Return [X, Y] of the center of cell containing provided text 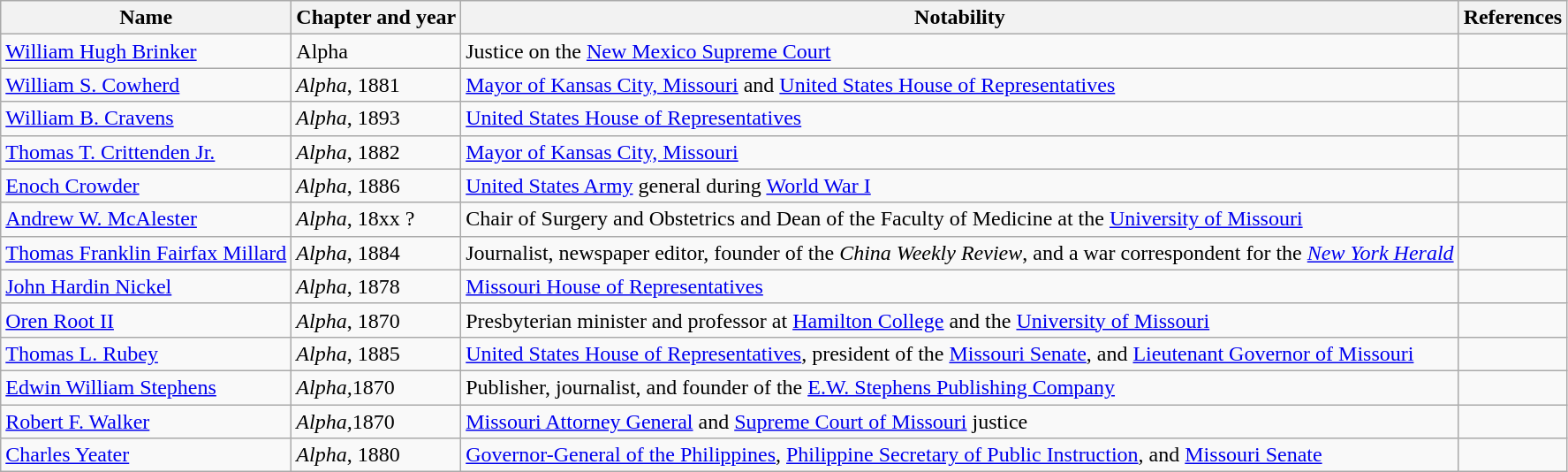
Chapter and year [376, 18]
Thomas T. Crittenden Jr. [147, 152]
Justice on the New Mexico Supreme Court [959, 51]
Alpha, 1880 [376, 455]
Mayor of Kansas City, Missouri and United States House of Representatives [959, 85]
John Hardin Nickel [147, 286]
Oren Root II [147, 320]
Missouri Attorney General and Supreme Court of Missouri justice [959, 422]
Alpha, 1881 [376, 85]
Edwin William Stephens [147, 387]
United States House of Representatives [959, 118]
Alpha, 1886 [376, 186]
Presbyterian minister and professor at Hamilton College and the University of Missouri [959, 320]
Alpha, 1882 [376, 152]
Chair of Surgery and Obstetrics and Dean of the Faculty of Medicine at the University of Missouri [959, 219]
Alpha, 1870 [376, 320]
William Hugh Brinker [147, 51]
Alpha, 1878 [376, 286]
Name [147, 18]
Alpha, 1884 [376, 253]
Thomas L. Rubey [147, 354]
Enoch Crowder [147, 186]
Governor-General of the Philippines, Philippine Secretary of Public Instruction, and Missouri Senate [959, 455]
References [1512, 18]
Alpha, 1893 [376, 118]
Andrew W. McAlester [147, 219]
Alpha, 1885 [376, 354]
Publisher, journalist, and founder of the E.W. Stephens Publishing Company [959, 387]
William S. Cowherd [147, 85]
Journalist, newspaper editor, founder of the China Weekly Review, and a war correspondent for the New York Herald [959, 253]
Alpha, 18xx ? [376, 219]
Robert F. Walker [147, 422]
Charles Yeater [147, 455]
Thomas Franklin Fairfax Millard [147, 253]
Alpha [376, 51]
United States Army general during World War I [959, 186]
Missouri House of Representatives [959, 286]
Mayor of Kansas City, Missouri [959, 152]
William B. Cravens [147, 118]
Notability [959, 18]
United States House of Representatives, president of the Missouri Senate, and Lieutenant Governor of Missouri [959, 354]
